Capture the cell that displays the provided text and extract its [X, Y] central coordinate. 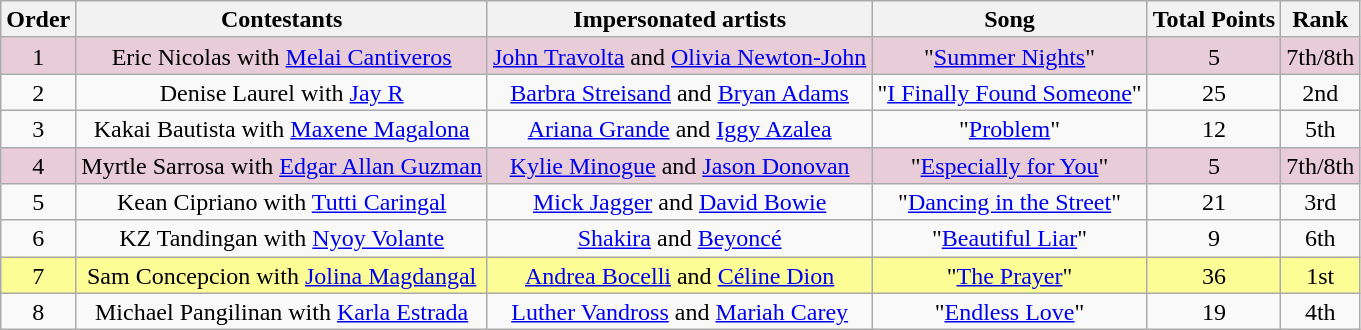
Denise Laurel with Jay R [282, 92]
4 [38, 166]
Total Points [1214, 20]
Andrea Bocelli and Céline Dion [679, 276]
"I Finally Found Someone" [1010, 92]
Kakai Bautista with Maxene Magalona [282, 128]
19 [1214, 312]
Eric Nicolas with Melai Cantiveros [282, 56]
25 [1214, 92]
John Travolta and Olivia Newton-John [679, 56]
Kean Cipriano with Tutti Caringal [282, 202]
21 [1214, 202]
"Problem" [1010, 128]
2 [38, 92]
8 [38, 312]
"Especially for You" [1010, 166]
Rank [1320, 20]
Kylie Minogue and Jason Donovan [679, 166]
12 [1214, 128]
"The Prayer" [1010, 276]
"Summer Nights" [1010, 56]
Barbra Streisand and Bryan Adams [679, 92]
9 [1214, 238]
"Beautiful Liar" [1010, 238]
2nd [1320, 92]
7 [38, 276]
1 [38, 56]
6th [1320, 238]
Mick Jagger and David Bowie [679, 202]
1st [1320, 276]
3rd [1320, 202]
Impersonated artists [679, 20]
Sam Concepcion with Jolina Magdangal [282, 276]
36 [1214, 276]
"Endless Love" [1010, 312]
Contestants [282, 20]
Song [1010, 20]
4th [1320, 312]
Shakira and Beyoncé [679, 238]
KZ Tandingan with Nyoy Volante [282, 238]
Ariana Grande and Iggy Azalea [679, 128]
3 [38, 128]
Myrtle Sarrosa with Edgar Allan Guzman [282, 166]
5th [1320, 128]
"Dancing in the Street" [1010, 202]
Order [38, 20]
Michael Pangilinan with Karla Estrada [282, 312]
6 [38, 238]
Luther Vandross and Mariah Carey [679, 312]
